Scan for the cell matching the given text and deliver its [X, Y] coordinate at center. 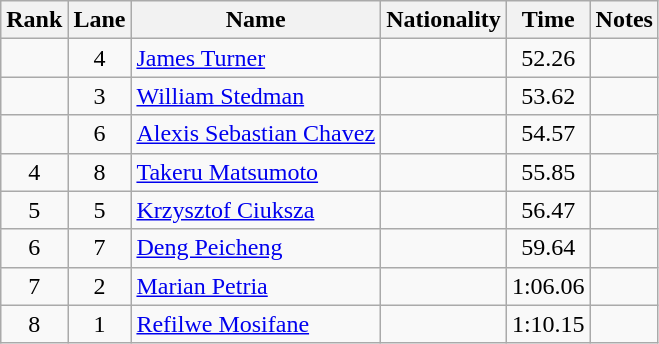
Name [256, 20]
William Stedman [256, 96]
Refilwe Mosifane [256, 324]
52.26 [548, 58]
Notes [624, 20]
3 [100, 96]
2 [100, 286]
Deng Peicheng [256, 248]
Time [548, 20]
56.47 [548, 210]
Lane [100, 20]
59.64 [548, 248]
55.85 [548, 172]
Rank [34, 20]
1 [100, 324]
54.57 [548, 134]
Krzysztof Ciuksza [256, 210]
53.62 [548, 96]
1:10.15 [548, 324]
Marian Petria [256, 286]
Takeru Matsumoto [256, 172]
Alexis Sebastian Chavez [256, 134]
Nationality [444, 20]
James Turner [256, 58]
1:06.06 [548, 286]
